From the cell containing the given text, extract its center point as (X, Y) coordinate. 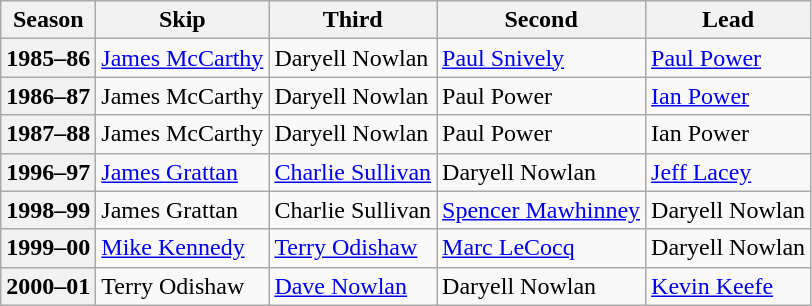
Dave Nowlan (353, 286)
Jeff Lacey (728, 172)
Third (353, 20)
Lead (728, 20)
1998–99 (48, 210)
Paul Snively (542, 58)
Season (48, 20)
Second (542, 20)
Kevin Keefe (728, 286)
1987–88 (48, 134)
Marc LeCocq (542, 248)
1986–87 (48, 96)
Spencer Mawhinney (542, 210)
1985–86 (48, 58)
1996–97 (48, 172)
1999–00 (48, 248)
2000–01 (48, 286)
Skip (182, 20)
Mike Kennedy (182, 248)
